Return the (X, Y) coordinate for the center point of the cell that contains the specified text.  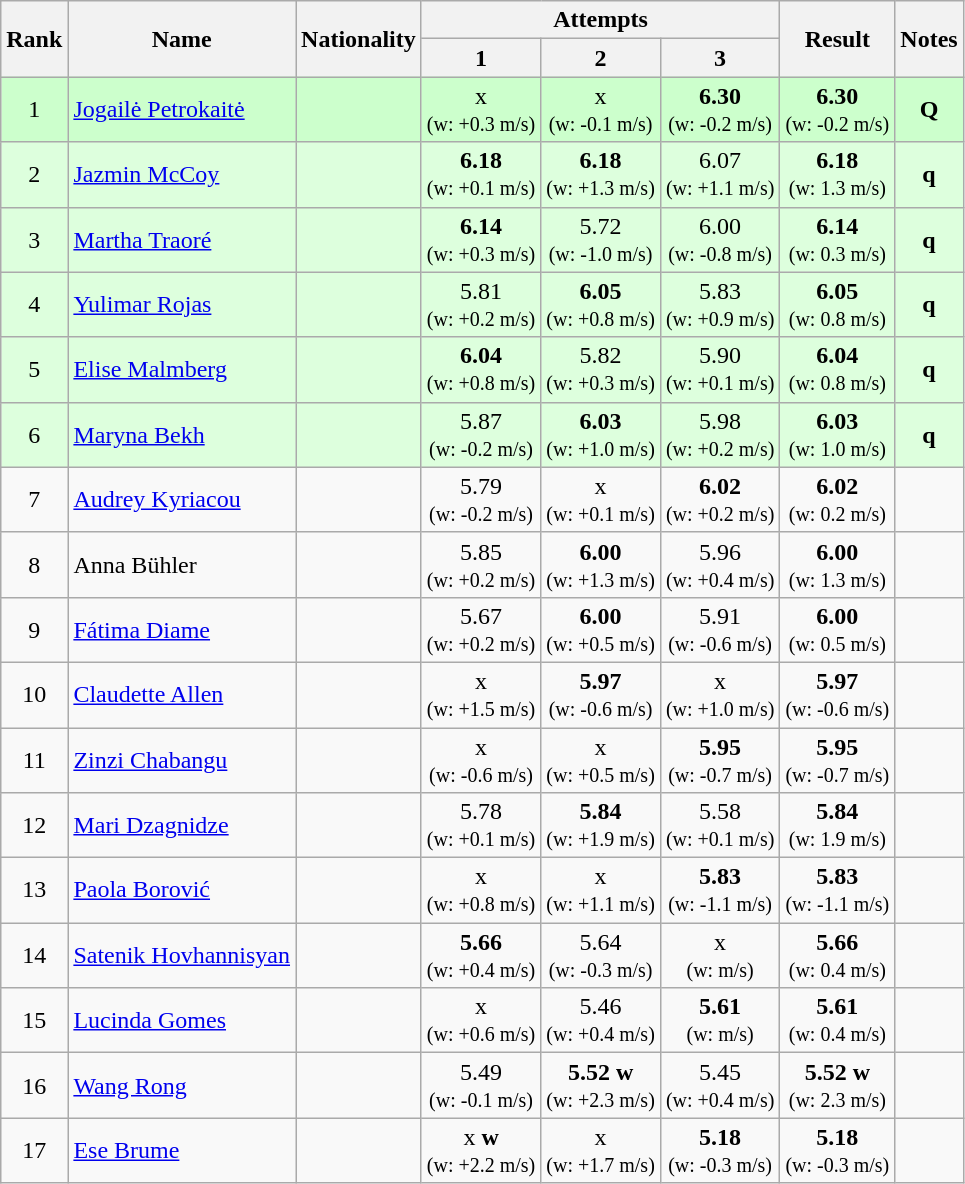
7 (34, 500)
5.64 (w: -0.3 m/s) (601, 956)
6.00 (w: +1.3 m/s) (601, 564)
x (w: +0.8 m/s) (481, 890)
x (w: m/s) (720, 956)
5.81 (w: +0.2 m/s) (481, 304)
14 (34, 956)
6.04(w: 0.8 m/s) (838, 370)
Yulimar Rojas (182, 304)
5.84 (w: +1.9 m/s) (601, 826)
6.18 (w: +1.3 m/s) (601, 174)
Paola Borović (182, 890)
5.96 (w: +0.4 m/s) (720, 564)
16 (34, 1086)
x (w: +1.5 m/s) (481, 694)
5.87 (w: -0.2 m/s) (481, 434)
6.04 (w: +0.8 m/s) (481, 370)
Nationality (359, 39)
6.18 (w: +0.1 m/s) (481, 174)
6.30 (w: -0.2 m/s) (720, 110)
11 (34, 760)
Lucinda Gomes (182, 1020)
5.72 (w: -1.0 m/s) (601, 240)
5.90 (w: +0.1 m/s) (720, 370)
6.00(w: 0.5 m/s) (838, 630)
5.84(w: 1.9 m/s) (838, 826)
Ese Brume (182, 1150)
Jogailė Petrokaitė (182, 110)
5.98 (w: +0.2 m/s) (720, 434)
13 (34, 890)
x (w: -0.6 m/s) (481, 760)
5.83 (w: +0.9 m/s) (720, 304)
6.07 (w: +1.1 m/s) (720, 174)
5.78 (w: +0.1 m/s) (481, 826)
x (w: +0.5 m/s) (601, 760)
x w (w: +2.2 m/s) (481, 1150)
5.49 (w: -0.1 m/s) (481, 1086)
Wang Rong (182, 1086)
6.14(w: 0.3 m/s) (838, 240)
6.03(w: 1.0 m/s) (838, 434)
x (w: +1.7 m/s) (601, 1150)
5.83 (w: -1.1 m/s) (720, 890)
5.52 w(w: 2.3 m/s) (838, 1086)
Satenik Hovhannisyan (182, 956)
Q (929, 110)
17 (34, 1150)
5.45 (w: +0.4 m/s) (720, 1086)
6.18(w: 1.3 m/s) (838, 174)
5.18 (w: -0.3 m/s) (720, 1150)
6.02(w: 0.2 m/s) (838, 500)
5.79 (w: -0.2 m/s) (481, 500)
Maryna Bekh (182, 434)
4 (34, 304)
5.85 (w: +0.2 m/s) (481, 564)
8 (34, 564)
10 (34, 694)
5.58 (w: +0.1 m/s) (720, 826)
5.97(w: -0.6 m/s) (838, 694)
6 (34, 434)
Notes (929, 39)
5.95(w: -0.7 m/s) (838, 760)
Audrey Kyriacou (182, 500)
5.83(w: -1.1 m/s) (838, 890)
Anna Bühler (182, 564)
5.18(w: -0.3 m/s) (838, 1150)
6.00(w: 1.3 m/s) (838, 564)
6.00 (w: -0.8 m/s) (720, 240)
5.52 w (w: +2.3 m/s) (601, 1086)
x (w: -0.1 m/s) (601, 110)
Name (182, 39)
6.00 (w: +0.5 m/s) (601, 630)
5 (34, 370)
x (w: +1.1 m/s) (601, 890)
6.02 (w: +0.2 m/s) (720, 500)
12 (34, 826)
6.03 (w: +1.0 m/s) (601, 434)
6.14 (w: +0.3 m/s) (481, 240)
Attempts (600, 20)
x (w: +0.6 m/s) (481, 1020)
Mari Dzagnidze (182, 826)
5.66(w: 0.4 m/s) (838, 956)
6.05(w: 0.8 m/s) (838, 304)
x (w: +0.1 m/s) (601, 500)
5.91 (w: -0.6 m/s) (720, 630)
Result (838, 39)
Claudette Allen (182, 694)
5.61(w: 0.4 m/s) (838, 1020)
5.61 (w: m/s) (720, 1020)
Elise Malmberg (182, 370)
9 (34, 630)
6.30(w: -0.2 m/s) (838, 110)
Zinzi Chabangu (182, 760)
5.82 (w: +0.3 m/s) (601, 370)
5.95 (w: -0.7 m/s) (720, 760)
Rank (34, 39)
5.66 (w: +0.4 m/s) (481, 956)
x (w: +1.0 m/s) (720, 694)
6.05 (w: +0.8 m/s) (601, 304)
x (w: +0.3 m/s) (481, 110)
5.67 (w: +0.2 m/s) (481, 630)
Jazmin McCoy (182, 174)
5.97 (w: -0.6 m/s) (601, 694)
Martha Traoré (182, 240)
15 (34, 1020)
5.46 (w: +0.4 m/s) (601, 1020)
Fátima Diame (182, 630)
